Extract the (X, Y) coordinate from the center of the cell holding the provided text.  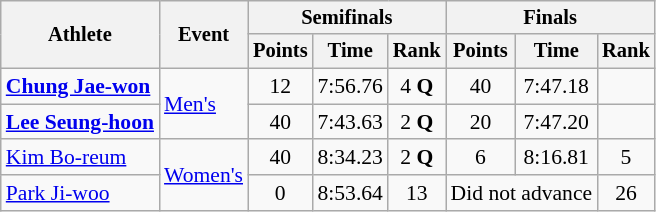
Men's (204, 104)
5 (626, 158)
7:47.20 (556, 122)
8:53.64 (350, 193)
0 (280, 193)
4 Q (417, 87)
8:16.81 (556, 158)
26 (626, 193)
13 (417, 193)
Kim Bo-reum (80, 158)
7:43.63 (350, 122)
6 (481, 158)
Semifinals (346, 18)
7:56.76 (350, 87)
Athlete (80, 34)
Chung Jae-won (80, 87)
12 (280, 87)
Park Ji-woo (80, 193)
8:34.23 (350, 158)
Did not advance (522, 193)
20 (481, 122)
Lee Seung-hoon (80, 122)
7:47.18 (556, 87)
Event (204, 34)
Finals (550, 18)
Women's (204, 176)
